Locate the cell with the specified text and output its [x, y] center coordinate. 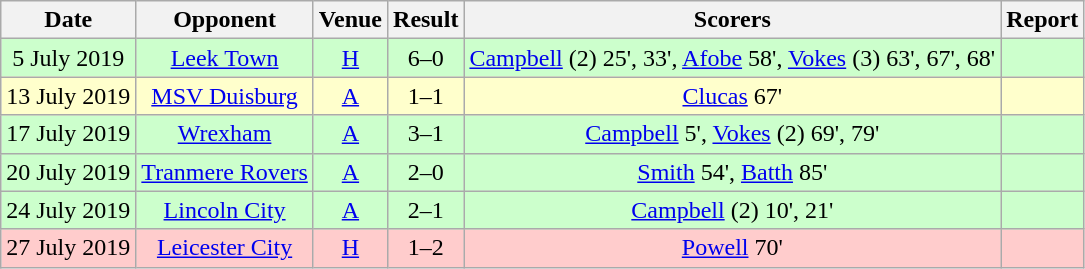
Tranmere Rovers [224, 172]
MSV Duisburg [224, 96]
Campbell (2) 10', 21' [732, 210]
Result [426, 20]
13 July 2019 [68, 96]
Leek Town [224, 58]
27 July 2019 [68, 248]
Wrexham [224, 134]
Lincoln City [224, 210]
Powell 70' [732, 248]
1–1 [426, 96]
3–1 [426, 134]
1–2 [426, 248]
Campbell 5', Vokes (2) 69', 79' [732, 134]
17 July 2019 [68, 134]
Date [68, 20]
24 July 2019 [68, 210]
Smith 54', Batth 85' [732, 172]
Campbell (2) 25', 33', Afobe 58', Vokes (3) 63', 67', 68' [732, 58]
2–1 [426, 210]
Venue [350, 20]
Leicester City [224, 248]
Opponent [224, 20]
Scorers [732, 20]
Report [1042, 20]
2–0 [426, 172]
20 July 2019 [68, 172]
6–0 [426, 58]
Clucas 67' [732, 96]
5 July 2019 [68, 58]
